Determine the (x, y) coordinate at the center of the cell enclosing the given text.  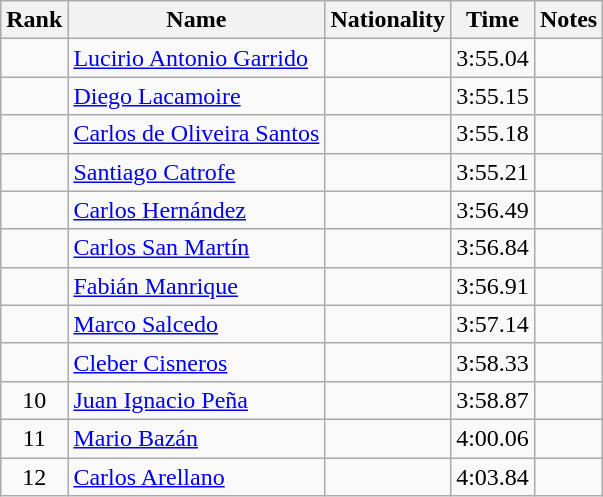
3:56.84 (493, 248)
Juan Ignacio Peña (196, 400)
Carlos Arellano (196, 477)
3:55.18 (493, 134)
11 (34, 438)
Carlos Hernández (196, 210)
10 (34, 400)
12 (34, 477)
Time (493, 20)
Notes (568, 20)
Mario Bazán (196, 438)
Diego Lacamoire (196, 96)
3:55.15 (493, 96)
3:58.33 (493, 362)
Name (196, 20)
3:55.21 (493, 172)
Nationality (388, 20)
Lucirio Antonio Garrido (196, 58)
Rank (34, 20)
Santiago Catrofe (196, 172)
Carlos San Martín (196, 248)
Cleber Cisneros (196, 362)
4:00.06 (493, 438)
3:55.04 (493, 58)
4:03.84 (493, 477)
3:58.87 (493, 400)
3:57.14 (493, 324)
3:56.49 (493, 210)
3:56.91 (493, 286)
Carlos de Oliveira Santos (196, 134)
Marco Salcedo (196, 324)
Fabián Manrique (196, 286)
